For the text-containing cell, return its midpoint in [x, y] coordinate format. 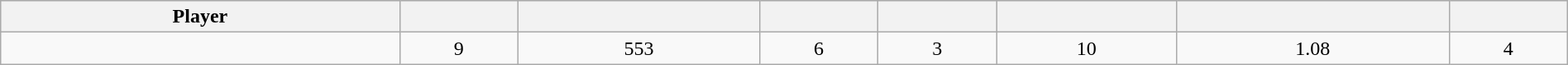
4 [1508, 48]
3 [938, 48]
9 [458, 48]
553 [638, 48]
10 [1087, 48]
Player [200, 17]
1.08 [1313, 48]
6 [819, 48]
